Pinpoint the cell where the given text exists, returning its (X, Y) midpoint coordinate. 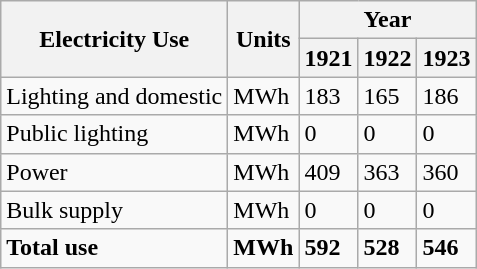
360 (446, 172)
Bulk supply (114, 210)
165 (388, 96)
Year (388, 20)
183 (328, 96)
Electricity Use (114, 39)
1922 (388, 58)
Power (114, 172)
528 (388, 248)
363 (388, 172)
Total use (114, 248)
1921 (328, 58)
186 (446, 96)
592 (328, 248)
409 (328, 172)
Lighting and domestic (114, 96)
Units (264, 39)
1923 (446, 58)
Public lighting (114, 134)
546 (446, 248)
